Capture the cell that displays the provided text and extract its (X, Y) central coordinate. 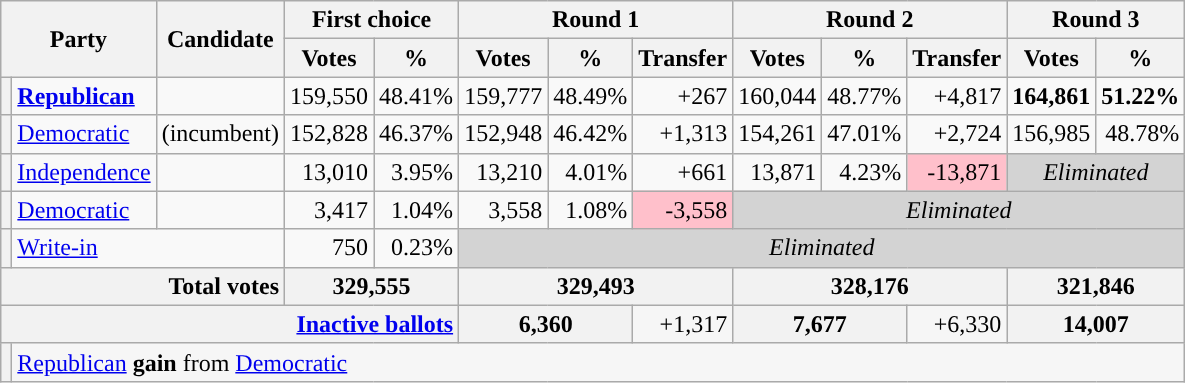
160,044 (778, 96)
3,417 (330, 210)
(incumbent) (220, 134)
48.49% (590, 96)
Total votes (143, 286)
+4,817 (957, 96)
Round 2 (870, 20)
164,861 (1052, 96)
+1,313 (683, 134)
4.01% (590, 172)
+2,724 (957, 134)
1.08% (590, 210)
48.78% (1140, 134)
+661 (683, 172)
14,007 (1096, 324)
Write-in (148, 248)
46.37% (416, 134)
13,871 (778, 172)
Independence (84, 172)
328,176 (870, 286)
First choice (372, 20)
0.23% (416, 248)
+267 (683, 96)
+1,317 (683, 324)
156,985 (1052, 134)
4.23% (864, 172)
Inactive ballots (230, 324)
47.01% (864, 134)
51.22% (1140, 96)
750 (330, 248)
1.04% (416, 210)
13,010 (330, 172)
Party (78, 39)
Republican gain from Democratic (598, 362)
159,777 (504, 96)
3,558 (504, 210)
159,550 (330, 96)
+6,330 (957, 324)
Round 1 (596, 20)
Republican (84, 96)
Candidate (220, 39)
154,261 (778, 134)
48.41% (416, 96)
7,677 (820, 324)
-3,558 (683, 210)
152,948 (504, 134)
46.42% (590, 134)
321,846 (1096, 286)
13,210 (504, 172)
329,555 (372, 286)
Round 3 (1096, 20)
6,360 (546, 324)
3.95% (416, 172)
48.77% (864, 96)
329,493 (596, 286)
152,828 (330, 134)
-13,871 (957, 172)
